Detect which cell encompasses the target text, then output its (x, y) center coordinate. 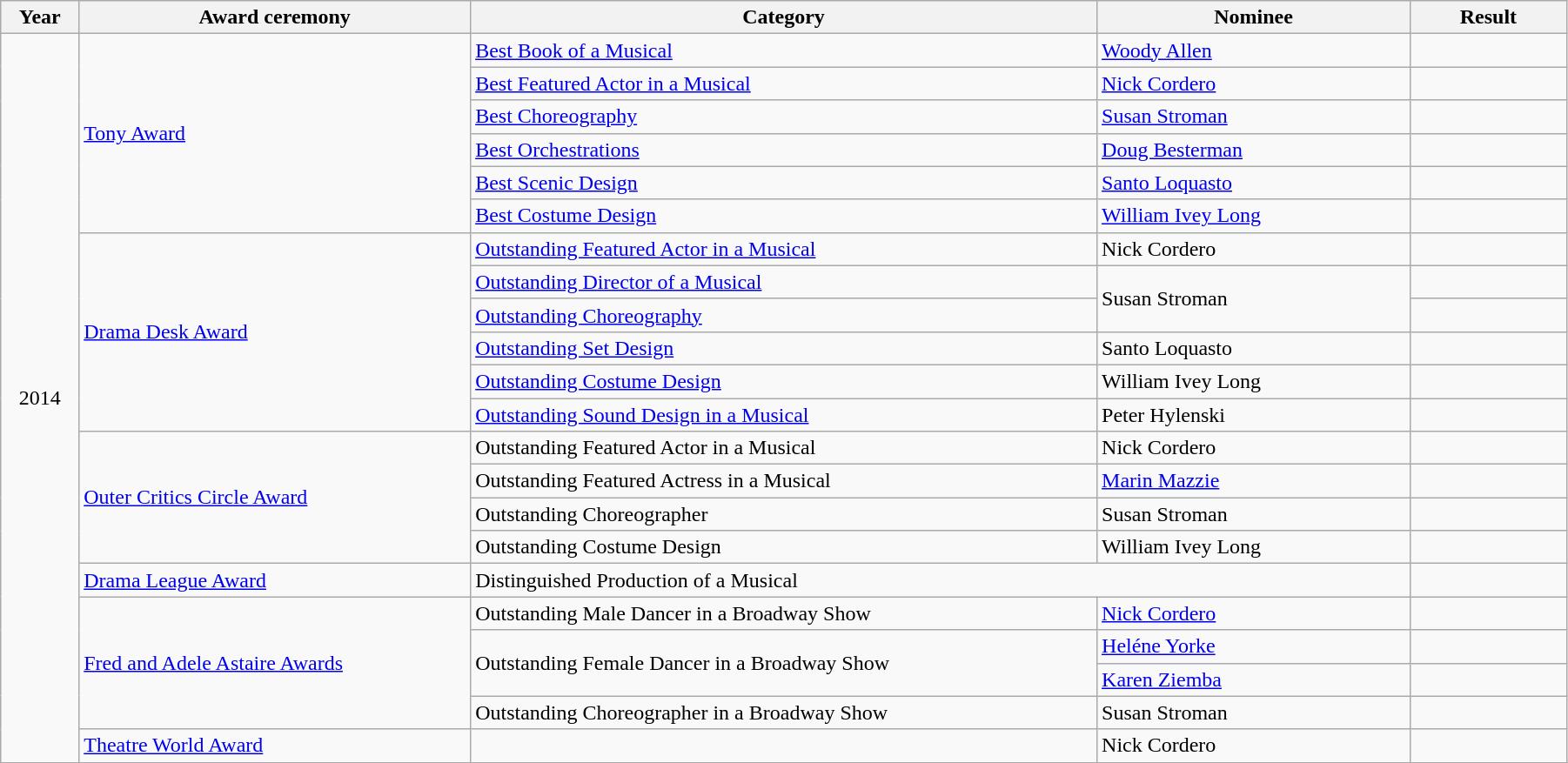
Outstanding Choreographer (784, 514)
Distinguished Production of a Musical (941, 580)
Doug Besterman (1254, 150)
Karen Ziemba (1254, 679)
Outstanding Set Design (784, 348)
Outstanding Director of a Musical (784, 282)
Best Orchestrations (784, 150)
Year (40, 17)
Tony Award (275, 133)
2014 (40, 398)
Outstanding Female Dancer in a Broadway Show (784, 663)
Drama Desk Award (275, 331)
Outstanding Featured Actress in a Musical (784, 481)
Category (784, 17)
Outer Critics Circle Award (275, 498)
Nominee (1254, 17)
Theatre World Award (275, 746)
Best Book of a Musical (784, 50)
Best Costume Design (784, 216)
Woody Allen (1254, 50)
Outstanding Male Dancer in a Broadway Show (784, 613)
Outstanding Sound Design in a Musical (784, 415)
Best Featured Actor in a Musical (784, 84)
Peter Hylenski (1254, 415)
Award ceremony (275, 17)
Result (1488, 17)
Heléne Yorke (1254, 646)
Best Scenic Design (784, 183)
Outstanding Choreographer in a Broadway Show (784, 713)
Outstanding Choreography (784, 315)
Best Choreography (784, 117)
Drama League Award (275, 580)
Fred and Adele Astaire Awards (275, 663)
Marin Mazzie (1254, 481)
